Locate the cell with the specified text and output its [x, y] center coordinate. 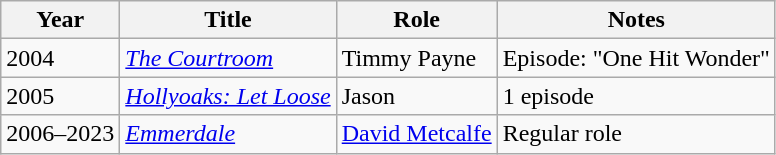
David Metcalfe [416, 134]
Role [416, 20]
Notes [636, 20]
Year [60, 20]
2006–2023 [60, 134]
2004 [60, 58]
Regular role [636, 134]
Jason [416, 96]
Title [228, 20]
Episode: "One Hit Wonder" [636, 58]
1 episode [636, 96]
Emmerdale [228, 134]
2005 [60, 96]
Hollyoaks: Let Loose [228, 96]
The Courtroom [228, 58]
Timmy Payne [416, 58]
